Pinpoint the cell where the given text exists, returning its [x, y] midpoint coordinate. 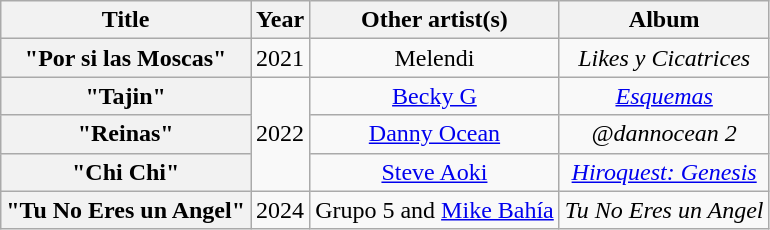
Danny Ocean [435, 134]
2024 [280, 210]
@dannocean 2 [664, 134]
"Tajin" [126, 96]
Tu No Eres un Angel [664, 210]
Steve Aoki [435, 172]
Esquemas [664, 96]
Hiroquest: Genesis [664, 172]
2021 [280, 58]
Title [126, 20]
Other artist(s) [435, 20]
Year [280, 20]
Becky G [435, 96]
"Tu No Eres un Angel" [126, 210]
Likes y Cicatrices [664, 58]
Melendi [435, 58]
2022 [280, 134]
"Por si las Moscas" [126, 58]
Album [664, 20]
Grupo 5 and Mike Bahía [435, 210]
"Chi Chi" [126, 172]
"Reinas" [126, 134]
